From the cell containing the given text, extract its center point as (X, Y) coordinate. 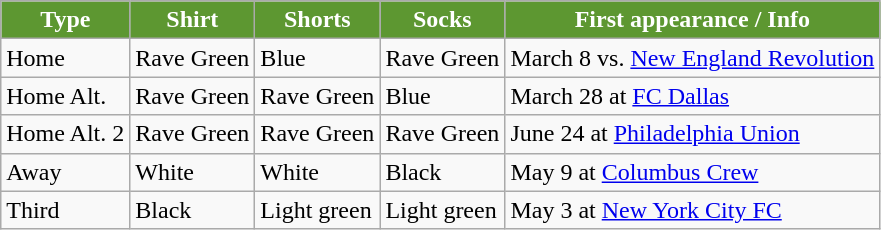
Third (66, 210)
May 3 at New York City FC (692, 210)
Socks (442, 20)
Home (66, 58)
First appearance / Info (692, 20)
Type (66, 20)
Away (66, 172)
Home Alt. (66, 96)
June 24 at Philadelphia Union (692, 134)
March 28 at FC Dallas (692, 96)
March 8 vs. New England Revolution (692, 58)
May 9 at Columbus Crew (692, 172)
Shorts (318, 20)
Shirt (192, 20)
Home Alt. 2 (66, 134)
